Return (x, y) of the center of cell containing provided text 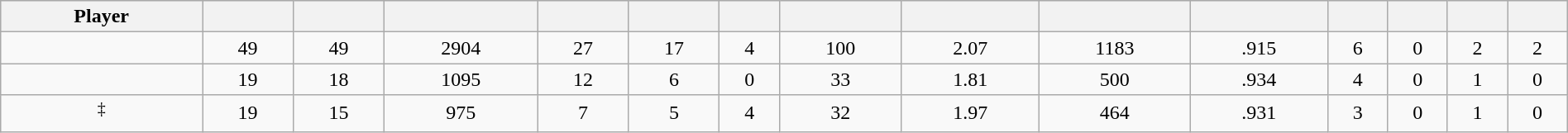
32 (840, 114)
Player (102, 17)
7 (583, 114)
1095 (461, 79)
500 (1115, 79)
1.97 (971, 114)
5 (674, 114)
100 (840, 48)
3 (1358, 114)
464 (1115, 114)
17 (674, 48)
2.07 (971, 48)
.934 (1259, 79)
15 (339, 114)
2904 (461, 48)
975 (461, 114)
12 (583, 79)
‡ (102, 114)
18 (339, 79)
.931 (1259, 114)
1183 (1115, 48)
27 (583, 48)
1.81 (971, 79)
33 (840, 79)
.915 (1259, 48)
